For the text-containing cell, return its midpoint in [x, y] coordinate format. 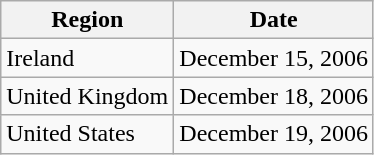
December 15, 2006 [274, 58]
Region [88, 20]
Date [274, 20]
December 18, 2006 [274, 96]
Ireland [88, 58]
December 19, 2006 [274, 134]
United Kingdom [88, 96]
United States [88, 134]
